Detect which cell encompasses the target text, then output its (x, y) center coordinate. 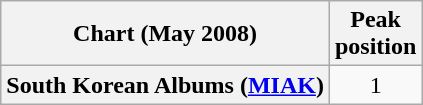
Chart (May 2008) (166, 34)
1 (375, 85)
Peakposition (375, 34)
South Korean Albums (MIAK) (166, 85)
